From the cell containing the given text, extract its center point as (x, y) coordinate. 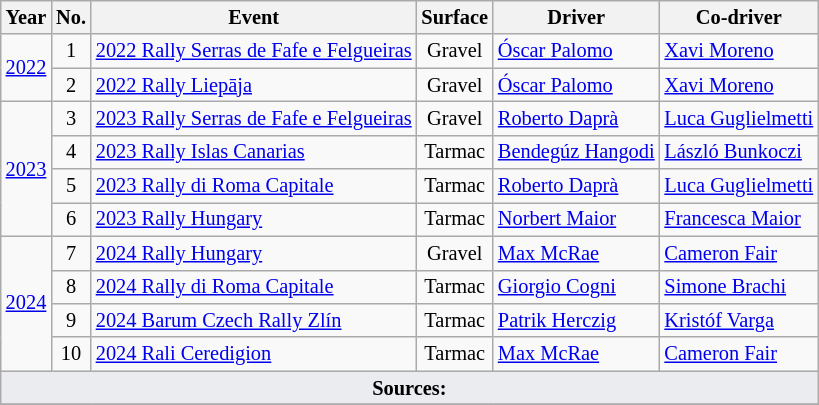
2024 Barum Czech Rally Zlín (254, 320)
2022 (26, 68)
10 (71, 354)
Driver (576, 17)
3 (71, 118)
9 (71, 320)
4 (71, 152)
Co-driver (740, 17)
Norbert Maior (576, 219)
2023 Rally Islas Canarias (254, 152)
2024 Rali Ceredigion (254, 354)
Francesca Maior (740, 219)
Sources: (410, 388)
2024 Rally Hungary (254, 253)
2024 (26, 304)
2 (71, 85)
5 (71, 186)
2022 Rally Serras de Fafe e Felgueiras (254, 51)
Year (26, 17)
2023 Rally di Roma Capitale (254, 186)
8 (71, 287)
Giorgio Cogni (576, 287)
László Bunkoczi (740, 152)
Surface (455, 17)
Kristóf Varga (740, 320)
6 (71, 219)
2024 Rally di Roma Capitale (254, 287)
7 (71, 253)
2023 (26, 168)
Bendegúz Hangodi (576, 152)
Simone Brachi (740, 287)
Patrik Herczig (576, 320)
1 (71, 51)
2023 Rally Hungary (254, 219)
2023 Rally Serras de Fafe e Felgueiras (254, 118)
Event (254, 17)
No. (71, 17)
2022 Rally Liepāja (254, 85)
